Search for the cell housing the specified text and yield its (X, Y) center coordinate. 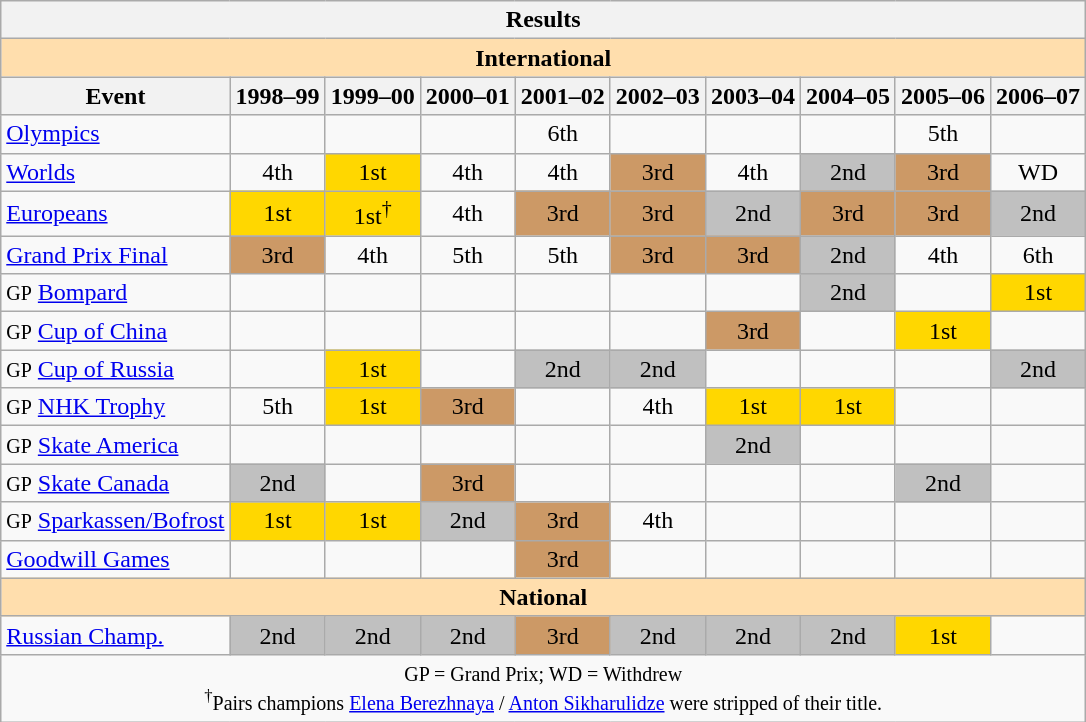
GP Cup of China (116, 331)
Goodwill Games (116, 559)
GP Cup of Russia (116, 369)
2002–03 (658, 96)
GP Bompard (116, 293)
GP Sparkassen/Bofrost (116, 521)
2001–02 (562, 96)
Grand Prix Final (116, 255)
1st† (372, 214)
GP Skate Canada (116, 483)
1999–00 (372, 96)
International (544, 58)
2005–06 (942, 96)
GP NHK Trophy (116, 407)
Worlds (116, 172)
WD (1038, 172)
Results (544, 20)
2006–07 (1038, 96)
National (544, 597)
2003–04 (752, 96)
Olympics (116, 134)
Event (116, 96)
1998–99 (278, 96)
Europeans (116, 214)
2000–01 (468, 96)
2004–05 (848, 96)
Russian Champ. (116, 635)
GP Skate America (116, 445)
GP = Grand Prix; WD = Withdrew †Pairs champions Elena Berezhnaya / Anton Sikharulidze were stripped of their title. (544, 688)
